Capture the cell that displays the provided text and extract its [X, Y] central coordinate. 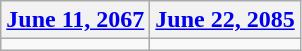
June 22, 2085 [225, 20]
June 11, 2067 [76, 20]
